Return the (X, Y) coordinate for the center point of the cell that contains the specified text.  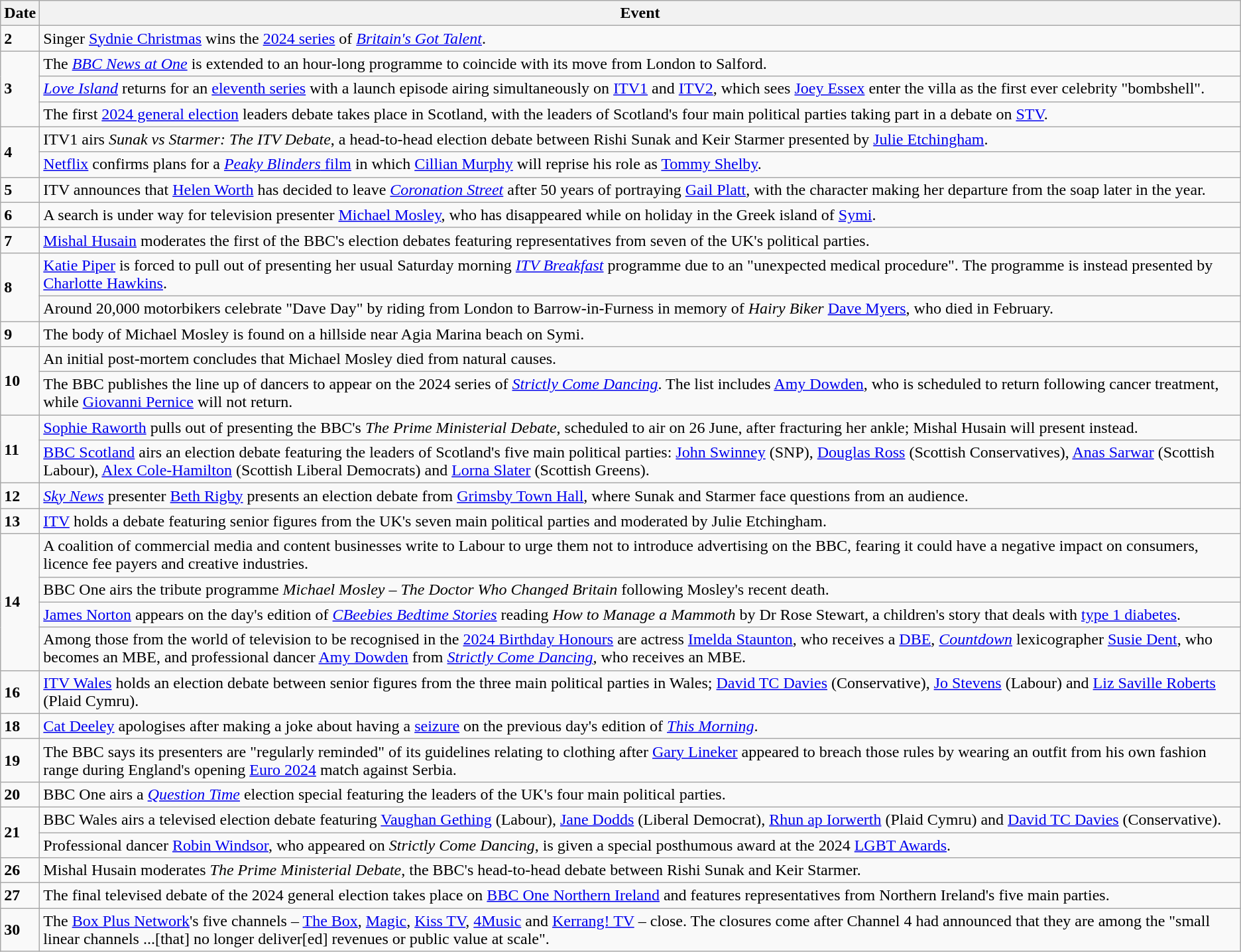
2 (20, 38)
4 (20, 152)
An initial post-mortem concludes that Michael Mosley died from natural causes. (640, 359)
20 (20, 794)
The body of Michael Mosley is found on a hillside near Agia Marina beach on Symi. (640, 333)
Date (20, 13)
3 (20, 89)
30 (20, 929)
21 (20, 832)
8 (20, 286)
13 (20, 521)
Professional dancer Robin Windsor, who appeared on Strictly Come Dancing, is given a special posthumous award at the 2024 LGBT Awards. (640, 845)
14 (20, 602)
Mishal Husain moderates the first of the BBC's election debates featuring representatives from seven of the UK's political parties. (640, 240)
16 (20, 692)
A search is under way for television presenter Michael Mosley, who has disappeared while on holiday in the Greek island of Symi. (640, 215)
BBC One airs the tribute programme Michael Mosley – The Doctor Who Changed Britain following Mosley's recent death. (640, 589)
9 (20, 333)
11 (20, 449)
19 (20, 760)
18 (20, 726)
27 (20, 896)
ITV1 airs Sunak vs Starmer: The ITV Debate, a head-to-head election debate between Rishi Sunak and Keir Starmer presented by Julie Etchingham. (640, 139)
10 (20, 381)
7 (20, 240)
Cat Deeley apologises after making a joke about having a seizure on the previous day's edition of This Morning. (640, 726)
BBC One airs a Question Time election special featuring the leaders of the UK's four main political parties. (640, 794)
ITV holds a debate featuring senior figures from the UK's seven main political parties and moderated by Julie Etchingham. (640, 521)
Singer Sydnie Christmas wins the 2024 series of Britain's Got Talent. (640, 38)
Netflix confirms plans for a Peaky Blinders film in which Cillian Murphy will reprise his role as Tommy Shelby. (640, 164)
26 (20, 870)
5 (20, 190)
Mishal Husain moderates The Prime Ministerial Debate, the BBC's head-to-head debate between Rishi Sunak and Keir Starmer. (640, 870)
12 (20, 496)
Sky News presenter Beth Rigby presents an election debate from Grimsby Town Hall, where Sunak and Starmer face questions from an audience. (640, 496)
Event (640, 13)
6 (20, 215)
Around 20,000 motorbikers celebrate "Dave Day" by riding from London to Barrow-in-Furness in memory of Hairy Biker Dave Myers, who died in February. (640, 308)
The BBC News at One is extended to an hour-long programme to coincide with its move from London to Salford. (640, 64)
